Scan for the cell matching the given text and deliver its (X, Y) coordinate at center. 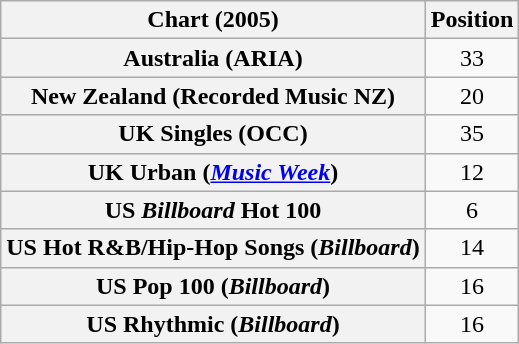
US Hot R&B/Hip-Hop Songs (Billboard) (213, 248)
US Billboard Hot 100 (213, 210)
33 (472, 58)
Chart (2005) (213, 20)
Position (472, 20)
12 (472, 172)
New Zealand (Recorded Music NZ) (213, 96)
6 (472, 210)
35 (472, 134)
US Pop 100 (Billboard) (213, 286)
UK Urban (Music Week) (213, 172)
US Rhythmic (Billboard) (213, 324)
UK Singles (OCC) (213, 134)
Australia (ARIA) (213, 58)
14 (472, 248)
20 (472, 96)
